Locate the cell with the specified text and output its (x, y) center coordinate. 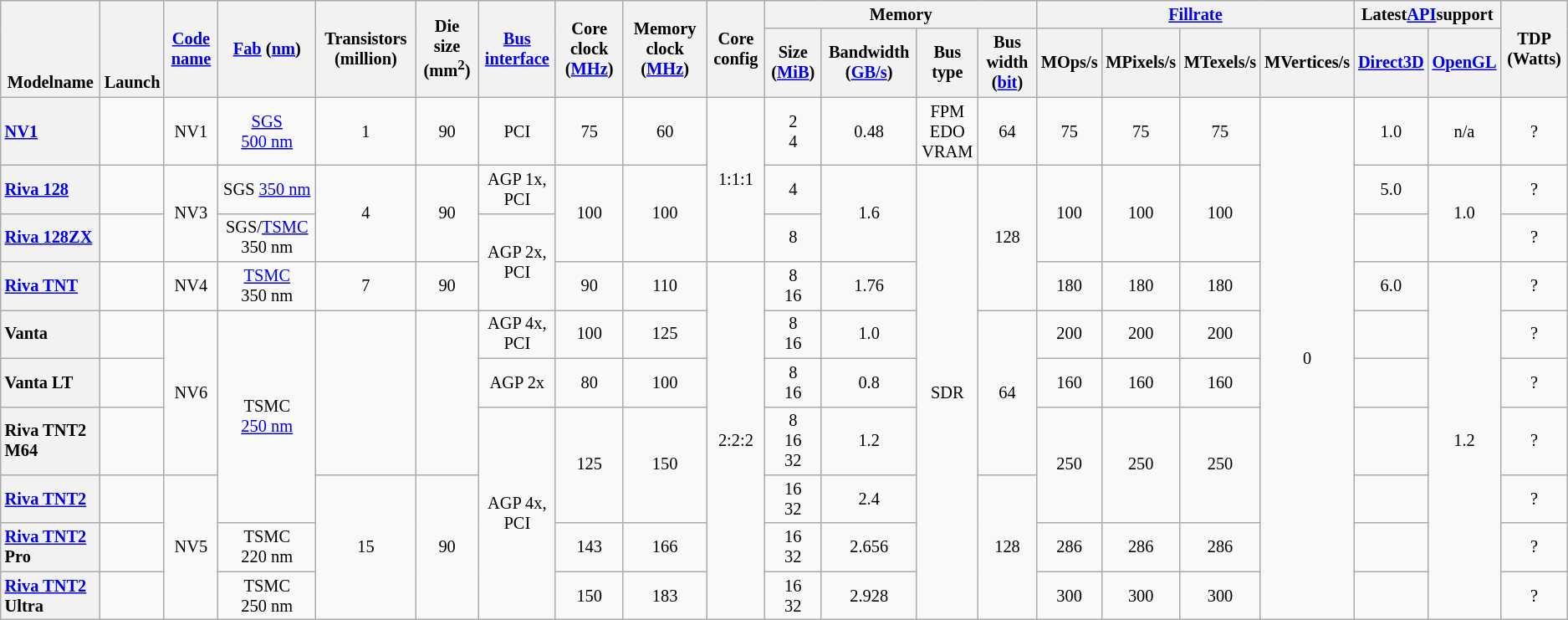
110 (665, 286)
166 (665, 547)
60 (665, 131)
PCI (517, 131)
Riva TNT2 Ultra (50, 596)
7 (366, 286)
Memory (901, 14)
Riva 128ZX (50, 238)
SDR (947, 392)
MTexels/s (1220, 63)
AGP 2x, PCI (517, 261)
2:2:2 (736, 441)
OpenGL (1465, 63)
183 (665, 596)
Modelname (50, 49)
NV5 (191, 547)
TDP (Watts) (1534, 49)
Bus width (bit) (1007, 63)
MOps/s (1070, 63)
1.76 (869, 286)
24 (793, 131)
0.48 (869, 131)
8 (793, 238)
Launch (132, 49)
Riva 128 (50, 189)
1:1:1 (736, 179)
1 (366, 131)
Direct3D (1392, 63)
Bus type (947, 63)
Riva TNT (50, 286)
2.928 (869, 596)
Memory clock (MHz) (665, 49)
Fillrate (1196, 14)
MVertices/s (1307, 63)
0.8 (869, 382)
Bandwidth (GB/s) (869, 63)
TSMC 350 nm (268, 286)
TSMC 220 nm (268, 547)
LatestAPIsupport (1427, 14)
NV6 (191, 392)
143 (589, 547)
2.4 (869, 499)
MPixels/s (1141, 63)
SGS/TSMC 350 nm (268, 238)
Transistors (million) (366, 49)
SGS500 nm (268, 131)
Core config (736, 49)
5.0 (1392, 189)
Code name (191, 49)
Riva TNT2 Pro (50, 547)
n/a (1465, 131)
FPMEDOVRAM (947, 131)
AGP 1x, PCI (517, 189)
Vanta (50, 334)
80 (589, 382)
Die size (mm2) (447, 49)
Bus interface (517, 49)
Size (MiB) (793, 63)
0 (1307, 358)
6.0 (1392, 286)
8 16 32 (793, 441)
15 (366, 547)
NV4 (191, 286)
Fab (nm) (268, 49)
Core clock (MHz) (589, 49)
Riva TNT2 (50, 499)
AGP 2x (517, 382)
NV3 (191, 213)
SGS 350 nm (268, 189)
1.6 (869, 213)
2.656 (869, 547)
Riva TNT2 M64 (50, 441)
Vanta LT (50, 382)
